Determine the [X, Y] coordinate at the center of the cell enclosing the given text.  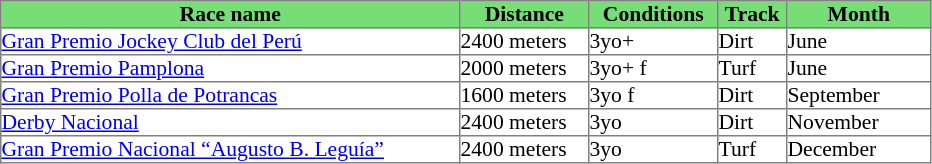
Gran Premio Polla de Potrancas [230, 96]
Conditions [654, 14]
Gran Premio Pamplona [230, 68]
2000 meters [524, 68]
December [859, 150]
Gran Premio Nacional “Augusto B. Leguía” [230, 150]
3yo f [654, 96]
3yo+ [654, 42]
November [859, 122]
3yo+ f [654, 68]
Track [752, 14]
Distance [524, 14]
Month [859, 14]
September [859, 96]
1600 meters [524, 96]
Gran Premio Jockey Club del Perú [230, 42]
Race name [230, 14]
Derby Nacional [230, 122]
